Return the [X, Y] coordinate for the center point of the cell that contains the specified text.  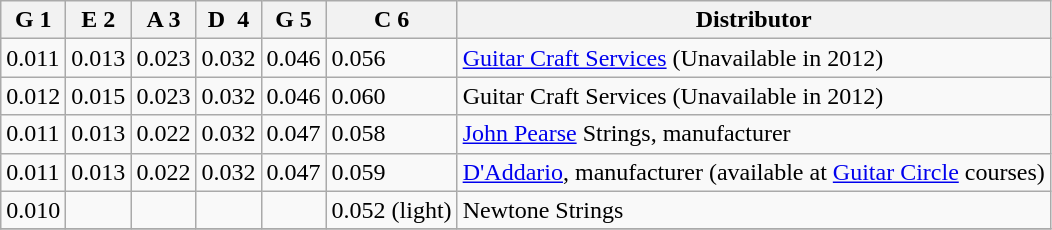
C 6 [392, 20]
E 2 [98, 20]
0.060 [392, 96]
0.058 [392, 134]
A 3 [164, 20]
0.056 [392, 58]
0.059 [392, 172]
0.012 [34, 96]
Distributor [754, 20]
John Pearse Strings, manufacturer [754, 134]
0.015 [98, 96]
G 1 [34, 20]
Newtone Strings [754, 210]
G 5 [294, 20]
D 4 [228, 20]
0.010 [34, 210]
D'Addario, manufacturer (available at Guitar Circle courses) [754, 172]
0.052 (light) [392, 210]
